From the cell containing the given text, extract its center point as [X, Y] coordinate. 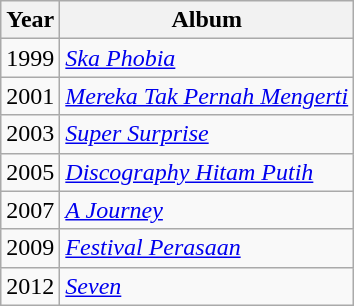
2007 [30, 210]
Festival Perasaan [207, 248]
2001 [30, 96]
Mereka Tak Pernah Mengerti [207, 96]
Super Surprise [207, 134]
Seven [207, 286]
2003 [30, 134]
Discography Hitam Putih [207, 172]
Ska Phobia [207, 58]
A Journey [207, 210]
2012 [30, 286]
1999 [30, 58]
2009 [30, 248]
Year [30, 20]
2005 [30, 172]
Album [207, 20]
